From the cell containing the given text, extract its center point as (x, y) coordinate. 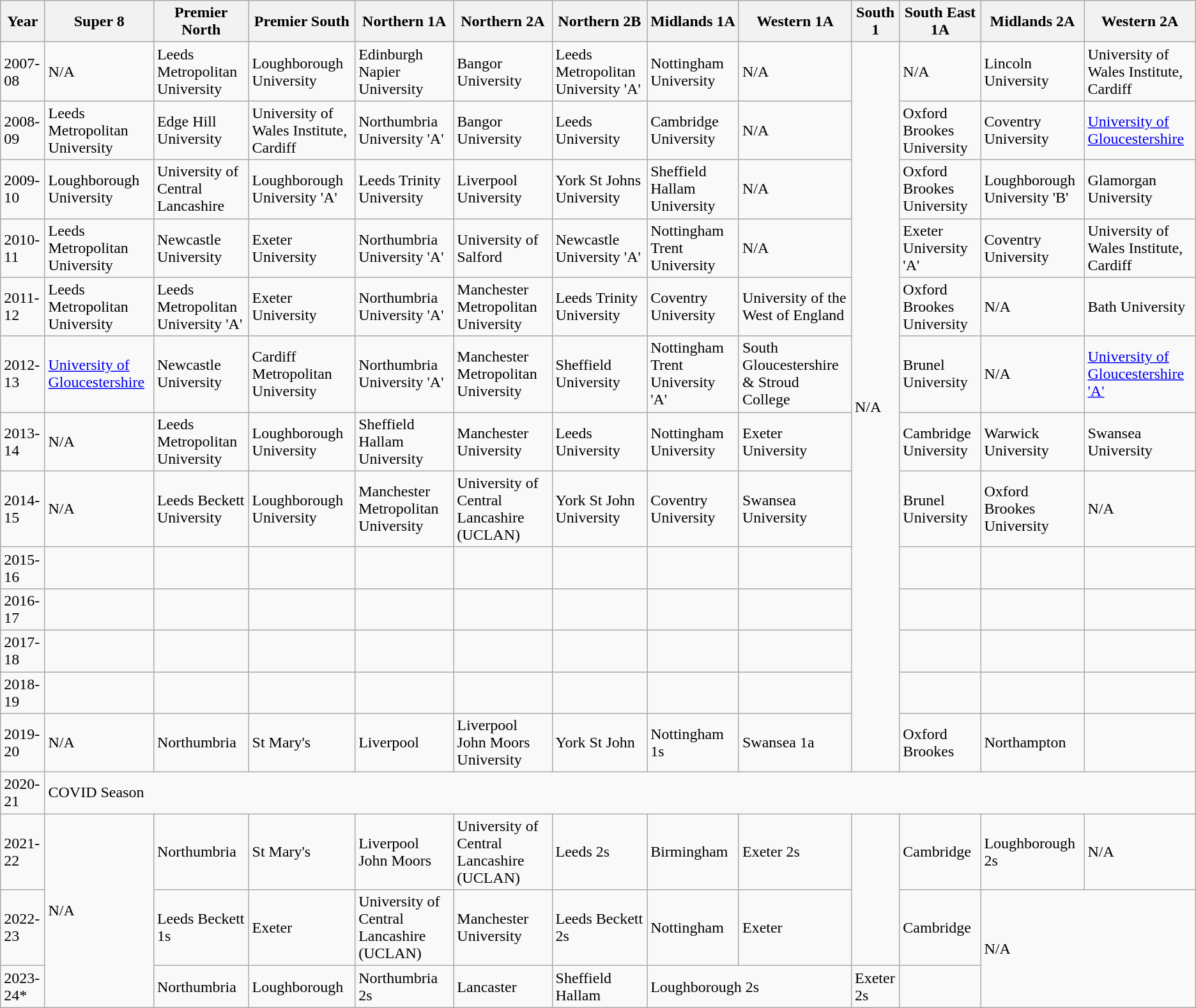
2013-14 (23, 441)
Leeds Beckett 2s (599, 928)
York St John (599, 743)
2016-17 (23, 609)
Loughborough University 'B' (1032, 189)
University of Central Lancashire (201, 189)
York St John University (599, 508)
South Gloucestershire & Stroud College (795, 374)
2022-23 (23, 928)
Sheffield University (599, 374)
Liverpool University (503, 189)
Premier South (302, 22)
Loughborough University 'A' (302, 189)
Edinburgh Napier University (404, 72)
University of Gloucestershire 'A' (1140, 374)
Premier North (201, 22)
Nottingham Trent University 'A' (693, 374)
Newcastle University 'A' (599, 248)
2014-15 (23, 508)
2023-24* (23, 986)
2018-19 (23, 692)
South 1 (875, 22)
2008-09 (23, 130)
Oxford Brookes (940, 743)
Edge Hill University (201, 130)
Loughborough (302, 986)
University of Salford (503, 248)
Northern 2A (503, 22)
2011-12 (23, 307)
Leeds 2s (599, 852)
Sheffield Hallam (599, 986)
Northumbria 2s (404, 986)
South East 1A (940, 22)
2009-10 (23, 189)
Super 8 (99, 22)
2021-22 (23, 852)
Cardiff Metropolitan University (302, 374)
2020-21 (23, 793)
Northern 2B (599, 22)
York St Johns University (599, 189)
Glamorgan University (1140, 189)
Nottingham (693, 928)
COVID Season (620, 793)
Year (23, 22)
University of the West of England (795, 307)
Liverpool John Moors (404, 852)
Liverpool (404, 743)
2015-16 (23, 567)
Midlands 1A (693, 22)
Bath University (1140, 307)
Northern 1A (404, 22)
Midlands 2A (1032, 22)
Lincoln University (1032, 72)
Nottingham Trent University (693, 248)
Liverpool John Moors University (503, 743)
Western 2A (1140, 22)
Warwick University (1032, 441)
Northampton (1032, 743)
Birmingham (693, 852)
Western 1A (795, 22)
2007-08 (23, 72)
2010-11 (23, 248)
Exeter University 'A' (940, 248)
Lancaster (503, 986)
Nottingham 1s (693, 743)
2017-18 (23, 650)
Leeds Beckett 1s (201, 928)
2012-13 (23, 374)
Leeds Beckett University (201, 508)
Swansea 1a (795, 743)
2019-20 (23, 743)
